Find where the given text appears and provide that cell's center as [X, Y] coordinate. 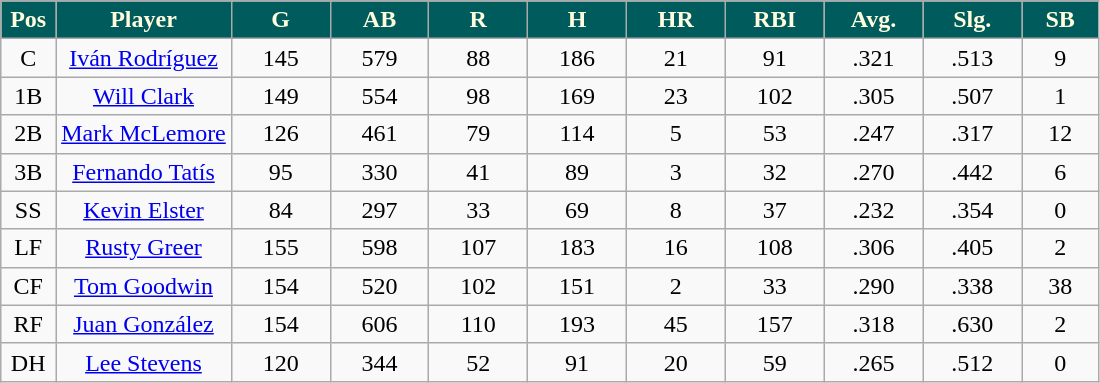
.232 [874, 210]
LF [28, 248]
37 [774, 210]
16 [676, 248]
RF [28, 324]
.247 [874, 134]
.513 [972, 58]
.354 [972, 210]
89 [578, 172]
.321 [874, 58]
45 [676, 324]
53 [774, 134]
52 [478, 362]
157 [774, 324]
CF [28, 286]
.507 [972, 96]
.270 [874, 172]
20 [676, 362]
C [28, 58]
126 [280, 134]
Avg. [874, 20]
186 [578, 58]
.338 [972, 286]
HR [676, 20]
SS [28, 210]
151 [578, 286]
598 [380, 248]
.317 [972, 134]
69 [578, 210]
145 [280, 58]
41 [478, 172]
.405 [972, 248]
79 [478, 134]
9 [1060, 58]
98 [478, 96]
.442 [972, 172]
84 [280, 210]
110 [478, 324]
297 [380, 210]
SB [1060, 20]
Mark McLemore [144, 134]
H [578, 20]
88 [478, 58]
23 [676, 96]
21 [676, 58]
149 [280, 96]
Will Clark [144, 96]
6 [1060, 172]
2B [28, 134]
12 [1060, 134]
Rusty Greer [144, 248]
38 [1060, 286]
Tom Goodwin [144, 286]
107 [478, 248]
Iván Rodríguez [144, 58]
554 [380, 96]
520 [380, 286]
3 [676, 172]
169 [578, 96]
Lee Stevens [144, 362]
193 [578, 324]
G [280, 20]
AB [380, 20]
.265 [874, 362]
3B [28, 172]
DH [28, 362]
579 [380, 58]
.290 [874, 286]
.512 [972, 362]
32 [774, 172]
606 [380, 324]
330 [380, 172]
.306 [874, 248]
120 [280, 362]
5 [676, 134]
95 [280, 172]
8 [676, 210]
108 [774, 248]
R [478, 20]
344 [380, 362]
461 [380, 134]
.305 [874, 96]
Slg. [972, 20]
155 [280, 248]
.318 [874, 324]
1B [28, 96]
Juan González [144, 324]
Player [144, 20]
Fernando Tatís [144, 172]
114 [578, 134]
.630 [972, 324]
Kevin Elster [144, 210]
59 [774, 362]
RBI [774, 20]
183 [578, 248]
1 [1060, 96]
Pos [28, 20]
